Output the [x, y] coordinate of the center of the cell containing the given text.  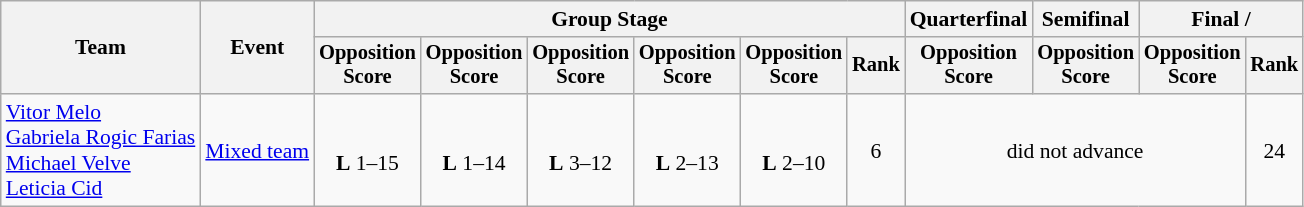
L 2–10 [794, 150]
Group Stage [610, 19]
L 2–13 [688, 150]
did not advance [1076, 150]
Semifinal [1086, 19]
Event [257, 48]
L 3–12 [580, 150]
L 1–14 [474, 150]
Mixed team [257, 150]
Team [101, 48]
Final / [1221, 19]
Quarterfinal [969, 19]
24 [1275, 150]
L 1–15 [368, 150]
Vitor MeloGabriela Rogic FariasMichael VelveLeticia Cid [101, 150]
6 [876, 150]
